From the cell containing the given text, extract its center point as (x, y) coordinate. 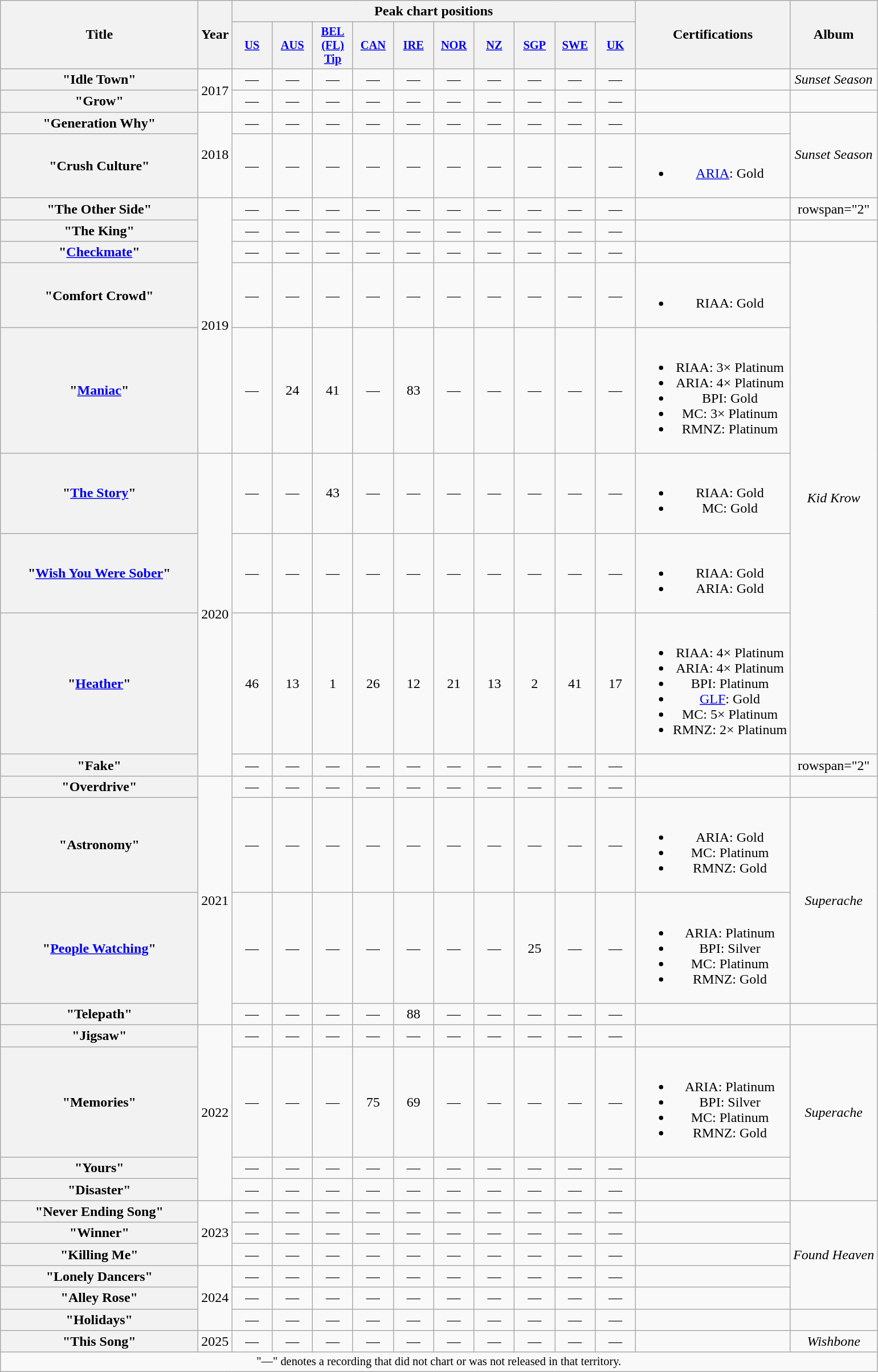
BEL(FL)Tip (333, 46)
88 (414, 1014)
"Wish You Were Sober" (99, 573)
AUS (293, 46)
1 (333, 683)
46 (252, 683)
"Jigsaw" (99, 1036)
"Comfort Crowd" (99, 295)
2018 (215, 155)
2022 (215, 1113)
SGP (534, 46)
"The Story" (99, 493)
"Grow" (99, 101)
ARIA: GoldMC: PlatinumRMNZ: Gold (712, 845)
"Fake" (99, 765)
"Yours" (99, 1168)
"Overdrive" (99, 787)
RIAA: 3× PlatinumARIA: 4× PlatinumBPI: GoldMC: 3× PlatinumRMNZ: Platinum (712, 391)
CAN (373, 46)
"Killing Me" (99, 1255)
2024 (215, 1298)
RIAA: GoldARIA: Gold (712, 573)
17 (615, 683)
2 (534, 683)
2019 (215, 326)
RIAA: 4× PlatinumARIA: 4× PlatinumBPI: PlatinumGLF: GoldMC: 5× PlatinumRMNZ: 2× Platinum (712, 683)
"Heather" (99, 683)
2025 (215, 1341)
Peak chart positions (434, 11)
"Alley Rose" (99, 1298)
"Disaster" (99, 1190)
"Holidays" (99, 1320)
2021 (215, 900)
"Maniac" (99, 391)
"Astronomy" (99, 845)
43 (333, 493)
Kid Krow (834, 498)
RIAA: Gold (712, 295)
Certifications (712, 35)
24 (293, 391)
"The King" (99, 231)
"Checkmate" (99, 252)
Wishbone (834, 1341)
Found Heaven (834, 1255)
12 (414, 683)
"The Other Side" (99, 209)
"This Song" (99, 1341)
83 (414, 391)
"Never Ending Song" (99, 1211)
"Winner" (99, 1233)
75 (373, 1102)
"People Watching" (99, 948)
UK (615, 46)
"Telepath" (99, 1014)
"Crush Culture" (99, 166)
25 (534, 948)
26 (373, 683)
2017 (215, 90)
2020 (215, 615)
"Idle Town" (99, 79)
IRE (414, 46)
US (252, 46)
"Memories" (99, 1102)
Album (834, 35)
RIAA: GoldMC: Gold (712, 493)
ARIA: Gold (712, 166)
"Generation Why" (99, 123)
69 (414, 1102)
NOR (454, 46)
21 (454, 683)
2023 (215, 1233)
"—" denotes a recording that did not chart or was not released in that territory. (439, 1362)
SWE (575, 46)
Year (215, 35)
"Lonely Dancers" (99, 1276)
Title (99, 35)
NZ (495, 46)
